Locate the cell with the specified text and output its [X, Y] center coordinate. 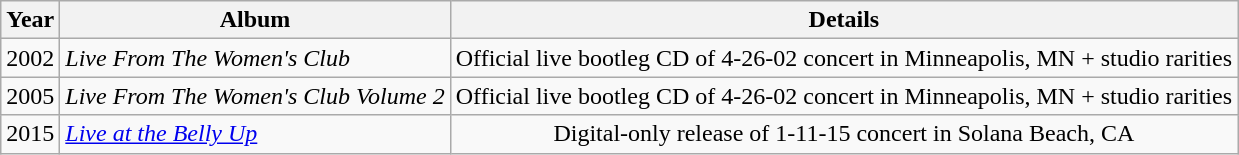
Live From The Women's Club Volume 2 [255, 96]
2002 [30, 58]
Album [255, 20]
2015 [30, 134]
Live From The Women's Club [255, 58]
Live at the Belly Up [255, 134]
Digital-only release of 1-11-15 concert in Solana Beach, CA [844, 134]
Details [844, 20]
Year [30, 20]
2005 [30, 96]
